Scan for the cell matching the given text and deliver its (X, Y) coordinate at center. 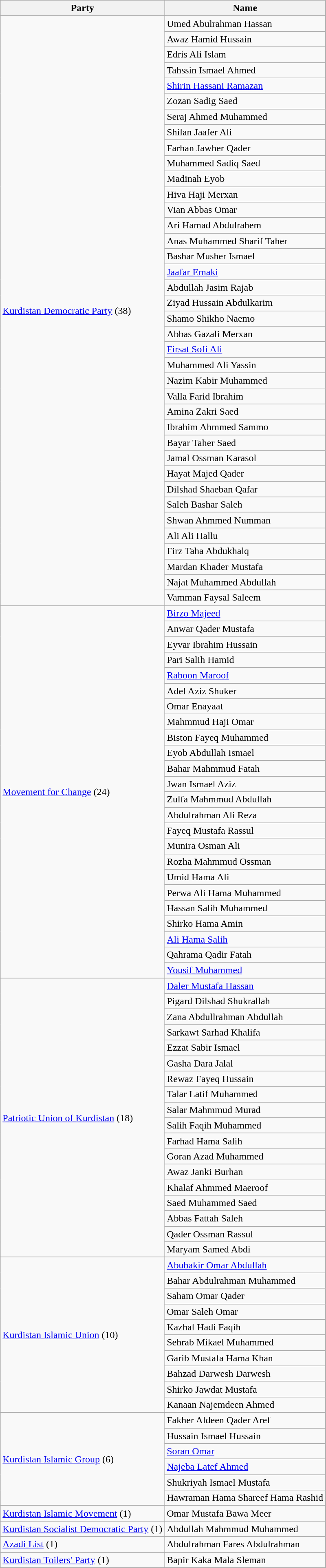
Raboon Maroof (245, 675)
Shwan Ahmmed Numman (245, 520)
Ezzat Sabir Ismael (245, 1048)
Awaz Janki Burhan (245, 1172)
Ali Hama Salih (245, 939)
Sarkawt Sarhad Khalifa (245, 1032)
Saleh Bashar Saleh (245, 505)
Vian Abbas Omar (245, 210)
Shukriyah Ismael Mustafa (245, 1482)
Abdulrahman Ali Reza (245, 815)
Perwa Ali Hama Muhammed (245, 892)
Hiva Haji Merxan (245, 194)
Qahrama Qadir Fatah (245, 955)
Kurdistan Islamic Group (6) (82, 1459)
Munira Osman Ali (245, 846)
Biston Fayeq Muhammed (245, 738)
Kurdistan Islamic Movement (1) (82, 1513)
Jaafar Emaki (245, 272)
Umed Abulrahman Hassan (245, 24)
Tahssin Ismael Ahmed (245, 70)
Movement for Change (24) (82, 792)
Abdulrahman Fares Abdulrahman (245, 1544)
Ali Ali Hallu (245, 536)
Shirin Hassani Ramazan (245, 86)
Qader Ossman Rassul (245, 1234)
Mardan Khader Mustafa (245, 567)
Hussain Ismael Hussain (245, 1435)
Amina Zakri Saed (245, 411)
Bapir Kaka Mala Sleman (245, 1560)
Bayar Taher Saed (245, 442)
Kazhal Hadi Faqih (245, 1327)
Shirko Jawdat Mustafa (245, 1389)
Najat Muhammed Abdullah (245, 582)
Saham Omar Qader (245, 1296)
Goran Azad Muhammed (245, 1156)
Firz Taha Abdukhalq (245, 551)
Muhammed Sadiq Saed (245, 163)
Umid Hama Ali (245, 877)
Bahzad Darwesh Darwesh (245, 1374)
Omar Saleh Omar (245, 1312)
Bahar Abdulrahman Muhammed (245, 1281)
Seraj Ahmed Muhammed (245, 117)
Kurdistan Democratic Party (38) (82, 311)
Patriotic Union of Kurdistan (18) (82, 1118)
Talar Latif Muhammed (245, 1094)
Bashar Musher Ismael (245, 256)
Kanaan Najemdeen Ahmed (245, 1405)
Abdullah Mahmmud Muhammed (245, 1529)
Ari Hamad Abdulrahem (245, 225)
Vamman Faysal Saleem (245, 598)
Valla Farid Ibrahim (245, 396)
Muhammed Ali Yassin (245, 365)
Ibrahim Ahmmed Sammo (245, 427)
Daler Mustafa Hassan (245, 986)
Soran Omar (245, 1451)
Birzo Majeed (245, 613)
Hayat Majed Qader (245, 474)
Fayeq Mustafa Rassul (245, 830)
Mahmmud Haji Omar (245, 722)
Salih Faqih Muhammed (245, 1125)
Ziyad Hussain Abdulkarim (245, 303)
Shilan Jaafer Ali (245, 132)
Farhad Hama Salih (245, 1141)
Zozan Sadig Saed (245, 101)
Awaz Hamid Hussain (245, 39)
Jamal Ossman Karasol (245, 458)
Maryam Samed Abdi (245, 1250)
Hassan Salih Muhammed (245, 908)
Eyob Abdullah Ismael (245, 753)
Dilshad Shaeban Qafar (245, 489)
Shamo Shikho Naemo (245, 318)
Fakher Aldeen Qader Aref (245, 1420)
Omar Enayaat (245, 707)
Jwan Ismael Aziz (245, 784)
Omar Mustafa Bawa Meer (245, 1513)
Shirko Hama Amin (245, 923)
Gasha Dara Jalal (245, 1063)
Khalaf Ahmmed Maeroof (245, 1188)
Rewaz Fayeq Hussain (245, 1079)
Edris Ali Islam (245, 55)
Kurdistan Toilers' Party (1) (82, 1560)
Kurdistan Islamic Union (10) (82, 1335)
Adel Aziz Shuker (245, 691)
Pigard Dilshad Shukrallah (245, 1001)
Zulfa Mahmmud Abdullah (245, 799)
Bahar Mahmmud Fatah (245, 769)
Nazim Kabir Muhammed (245, 380)
Abbas Fattah Saleh (245, 1219)
Yousif Muhammed (245, 970)
Abbas Gazali Merxan (245, 334)
Abubakir Omar Abdullah (245, 1265)
Azadi List (1) (82, 1544)
Name (245, 8)
Saed Muhammed Saed (245, 1203)
Abdullah Jasim Rajab (245, 287)
Anas Muhammed Sharif Taher (245, 241)
Eyvar Ibrahim Hussain (245, 644)
Kurdistan Socialist Democratic Party (1) (82, 1529)
Sehrab Mikael Muhammed (245, 1343)
Madinah Eyob (245, 179)
Farhan Jawher Qader (245, 148)
Hawraman Hama Shareef Hama Rashid (245, 1498)
Salar Mahmmud Murad (245, 1110)
Zana Abdullrahman Abdullah (245, 1017)
Rozha Mahmmud Ossman (245, 861)
Garib Mustafa Hama Khan (245, 1358)
Najeba Latef Ahmed (245, 1467)
Anwar Qader Mustafa (245, 629)
Pari Salih Hamid (245, 660)
Firsat Sofi Ali (245, 349)
Party (82, 8)
